Locate the cell with the specified text and output its [X, Y] center coordinate. 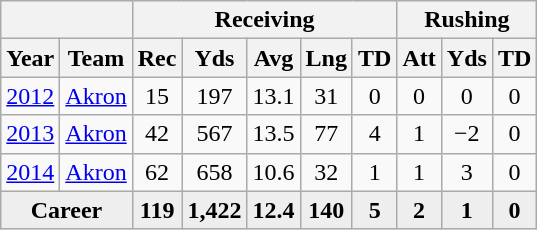
42 [157, 134]
Rec [157, 58]
Career [66, 210]
−2 [466, 134]
Lng [326, 58]
1,422 [214, 210]
5 [374, 210]
Att [419, 58]
Rushing [467, 20]
62 [157, 172]
140 [326, 210]
119 [157, 210]
197 [214, 96]
15 [157, 96]
Year [30, 58]
Team [96, 58]
12.4 [274, 210]
3 [466, 172]
13.5 [274, 134]
10.6 [274, 172]
13.1 [274, 96]
4 [374, 134]
658 [214, 172]
567 [214, 134]
31 [326, 96]
2012 [30, 96]
2013 [30, 134]
2014 [30, 172]
32 [326, 172]
Receiving [264, 20]
77 [326, 134]
Avg [274, 58]
2 [419, 210]
